Pinpoint the cell where the given text exists, returning its (x, y) midpoint coordinate. 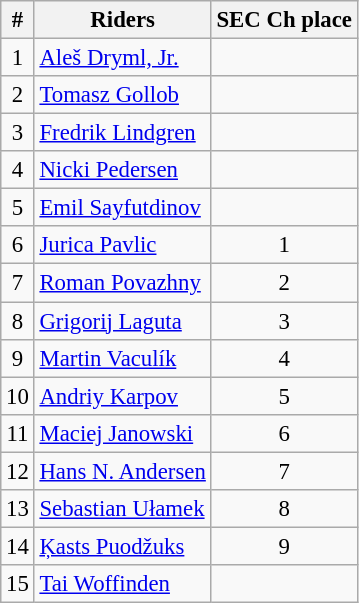
Roman Povazhny (122, 283)
Martin Vaculík (122, 358)
15 (18, 584)
Nicki Pedersen (122, 170)
Hans N. Andersen (122, 471)
11 (18, 433)
Maciej Janowski (122, 433)
Tai Woffinden (122, 584)
Andriy Karpov (122, 396)
Jurica Pavlic (122, 245)
SEC Ch place (284, 20)
Fredrik Lindgren (122, 133)
Ķasts Puodžuks (122, 546)
13 (18, 509)
Sebastian Ułamek (122, 509)
Grigorij Laguta (122, 321)
Tomasz Gollob (122, 95)
12 (18, 471)
# (18, 20)
Emil Sayfutdinov (122, 208)
10 (18, 396)
Riders (122, 20)
14 (18, 546)
Aleš Dryml, Jr. (122, 58)
